Detect which cell encompasses the target text, then output its (x, y) center coordinate. 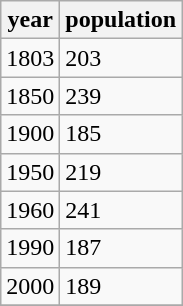
241 (121, 210)
203 (121, 58)
187 (121, 248)
2000 (30, 286)
year (30, 20)
189 (121, 286)
1950 (30, 172)
185 (121, 134)
1900 (30, 134)
1850 (30, 96)
239 (121, 96)
1990 (30, 248)
219 (121, 172)
1960 (30, 210)
1803 (30, 58)
population (121, 20)
